Scan for the cell matching the given text and deliver its (X, Y) coordinate at center. 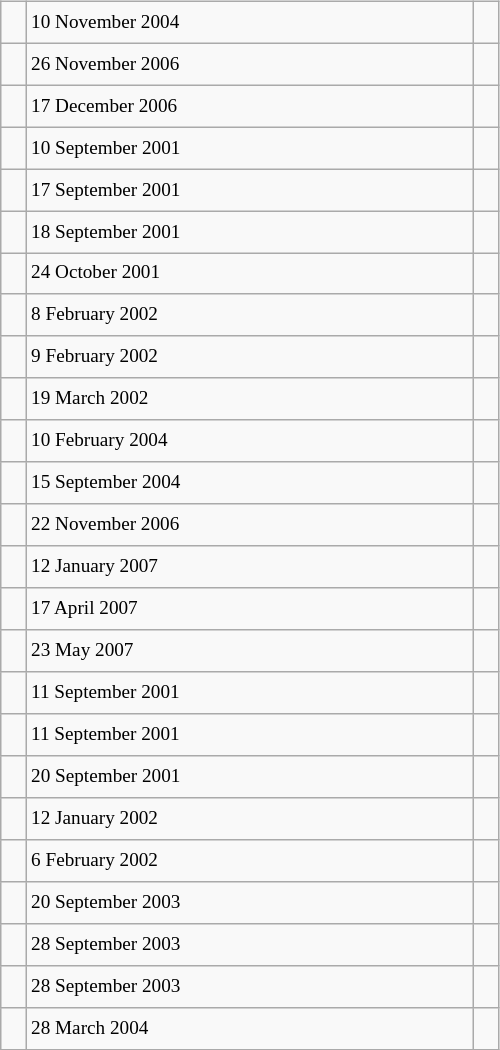
15 September 2004 (249, 483)
6 February 2002 (249, 861)
10 November 2004 (249, 22)
23 May 2007 (249, 651)
12 January 2002 (249, 819)
10 September 2001 (249, 148)
24 October 2001 (249, 274)
28 March 2004 (249, 1028)
8 February 2002 (249, 315)
17 September 2001 (249, 190)
17 December 2006 (249, 106)
20 September 2003 (249, 902)
18 September 2001 (249, 232)
9 February 2002 (249, 357)
26 November 2006 (249, 64)
12 January 2007 (249, 567)
20 September 2001 (249, 777)
17 April 2007 (249, 609)
22 November 2006 (249, 525)
10 February 2004 (249, 441)
19 March 2002 (249, 399)
